Locate the cell with the specified text and output its (x, y) center coordinate. 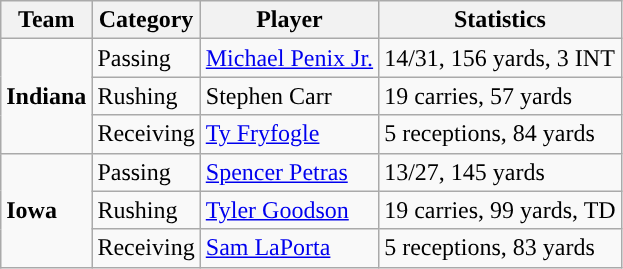
Tyler Goodson (289, 210)
5 receptions, 83 yards (500, 248)
Ty Fryfogle (289, 134)
Michael Penix Jr. (289, 58)
19 carries, 99 yards, TD (500, 210)
Team (46, 20)
Category (146, 20)
Stephen Carr (289, 96)
14/31, 156 yards, 3 INT (500, 58)
Statistics (500, 20)
Iowa (46, 210)
5 receptions, 84 yards (500, 134)
13/27, 145 yards (500, 172)
Indiana (46, 96)
Spencer Petras (289, 172)
Sam LaPorta (289, 248)
Player (289, 20)
19 carries, 57 yards (500, 96)
